Scan for the cell matching the given text and deliver its [x, y] coordinate at center. 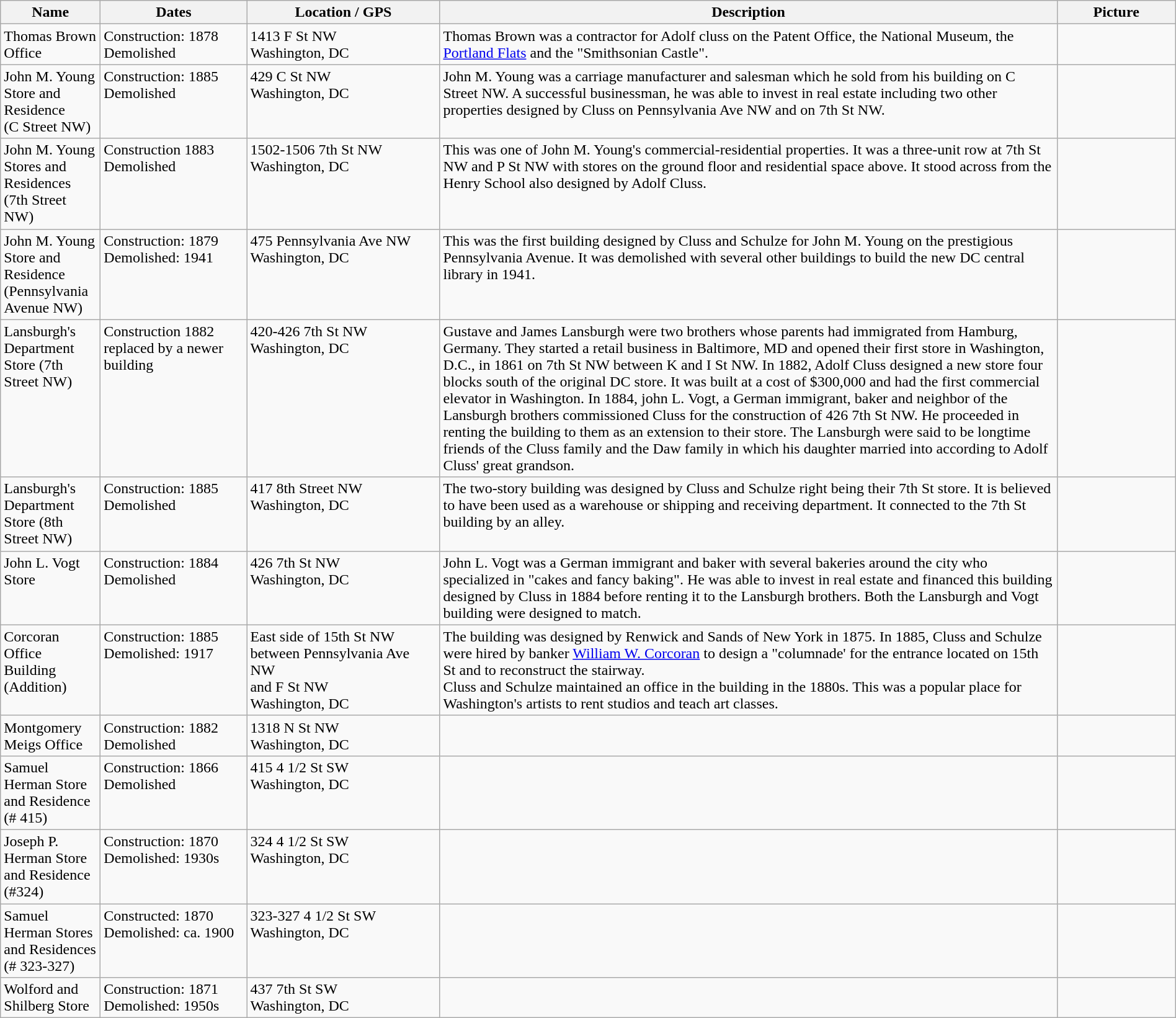
Wolford and Shilberg Store [51, 998]
Construction: 1884 Demolished [174, 588]
Construction 1882 replaced by a newer building [174, 398]
Samuel Herman Store and Residence (# 415) [51, 793]
Construction: 1866 Demolished [174, 793]
415 4 1/2 St SW Washington, DC [344, 793]
420-426 7th St NW Washington, DC [344, 398]
Construction: 1882 Demolished [174, 736]
Name [51, 12]
429 C St NW Washington, DC [344, 102]
Construction: 1879 Demolished: 1941 [174, 274]
Thomas Brown Office [51, 45]
Dates [174, 12]
John M. Young Store and Residence (Pennsylvania Avenue NW) [51, 274]
Joseph P. Herman Store and Residence (#324) [51, 866]
Construction: 1885 Demolished: 1917 [174, 670]
1318 N St NW Washington, DC [344, 736]
Constructed: 1870 Demolished: ca. 1900 [174, 940]
Location / GPS [344, 12]
323-327 4 1/2 St SW Washington, DC [344, 940]
Picture [1116, 12]
East side of 15th St NWbetween Pennsylvania Ave NW and F St NW Washington, DC [344, 670]
426 7th St NW Washington, DC [344, 588]
324 4 1/2 St SW Washington, DC [344, 866]
Montgomery Meigs Office [51, 736]
1413 F St NW Washington, DC [344, 45]
Construction 1883 Demolished [174, 184]
Corcoran Office Building (Addition) [51, 670]
437 7th St SW Washington, DC [344, 998]
Lansburgh's Department Store (8th Street NW) [51, 514]
Construction: 1878 Demolished [174, 45]
Samuel Herman Stores and Residences (# 323-327) [51, 940]
John L. Vogt Store [51, 588]
1502-1506 7th St NW Washington, DC [344, 184]
John M. Young Stores and Residences (7th Street NW) [51, 184]
John M. Young Store and Residence (C Street NW) [51, 102]
Construction: 1870 Demolished: 1930s [174, 866]
417 8th Street NW Washington, DC [344, 514]
475 Pennsylvania Ave NW Washington, DC [344, 274]
Lansburgh's Department Store (7th Street NW) [51, 398]
Construction: 1871 Demolished: 1950s [174, 998]
Description [748, 12]
Thomas Brown was a contractor for Adolf cluss on the Patent Office, the National Museum, the Portland Flats and the "Smithsonian Castle". [748, 45]
